Scan for the cell matching the given text and deliver its [x, y] coordinate at center. 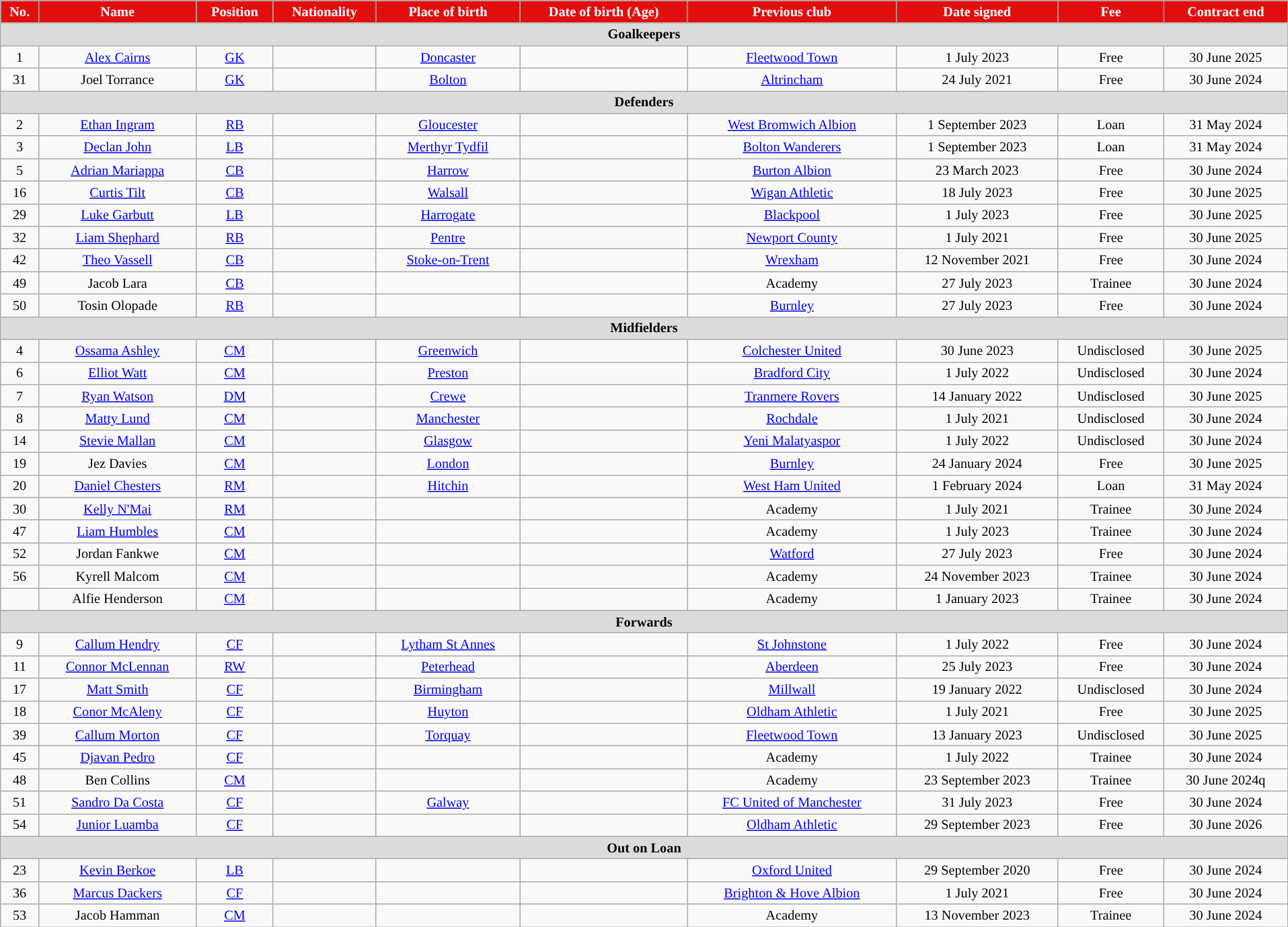
Bradford City [792, 373]
52 [20, 554]
23 March 2023 [977, 170]
Connor McLennan [117, 667]
Stoke-on-Trent [448, 260]
39 [20, 735]
Curtis Tilt [117, 192]
19 January 2022 [977, 690]
Ryan Watson [117, 396]
Walsall [448, 192]
Midfielders [644, 328]
6 [20, 373]
Ossama Ashley [117, 350]
Preston [448, 373]
Nationality [324, 11]
Glasgow [448, 441]
St Johnstone [792, 644]
49 [20, 283]
Liam Humbles [117, 531]
Date of birth (Age) [604, 11]
Kevin Berkoe [117, 870]
30 June 2023 [977, 350]
36 [20, 893]
45 [20, 757]
31 [20, 79]
Matt Smith [117, 690]
13 November 2023 [977, 916]
Torquay [448, 735]
Out on Loan [644, 848]
Huyton [448, 712]
Elliot Watt [117, 373]
25 July 2023 [977, 667]
Jacob Hamman [117, 916]
Place of birth [448, 11]
Doncaster [448, 56]
18 July 2023 [977, 192]
Watford [792, 554]
1 [20, 56]
DM [235, 396]
Harrogate [448, 215]
Harrow [448, 170]
19 [20, 463]
Name [117, 11]
54 [20, 825]
29 September 2023 [977, 825]
Rochdale [792, 418]
Greenwich [448, 350]
48 [20, 780]
Daniel Chesters [117, 486]
16 [20, 192]
31 July 2023 [977, 803]
Forwards [644, 622]
Birmingham [448, 690]
56 [20, 576]
Liam Shephard [117, 237]
Stevie Mallan [117, 441]
West Bromwich Albion [792, 124]
Marcus Dackers [117, 893]
Altrincham [792, 79]
Ben Collins [117, 780]
West Ham United [792, 486]
Defenders [644, 102]
Wrexham [792, 260]
51 [20, 803]
23 [20, 870]
Luke Garbutt [117, 215]
30 [20, 509]
Manchester [448, 418]
12 November 2021 [977, 260]
Blackpool [792, 215]
Jacob Lara [117, 283]
32 [20, 237]
2 [20, 124]
13 January 2023 [977, 735]
29 [20, 215]
Matty Lund [117, 418]
Position [235, 11]
Joel Torrance [117, 79]
Alfie Henderson [117, 599]
Jordan Fankwe [117, 554]
Galway [448, 803]
Tosin Olopade [117, 305]
Burton Albion [792, 170]
Theo Vassell [117, 260]
4 [20, 350]
Wigan Athletic [792, 192]
No. [20, 11]
Newport County [792, 237]
Kelly N'Mai [117, 509]
14 [20, 441]
Adrian Mariappa [117, 170]
50 [20, 305]
53 [20, 916]
Millwall [792, 690]
Pentre [448, 237]
Yeni Malatyaspor [792, 441]
30 June 2026 [1226, 825]
24 November 2023 [977, 576]
47 [20, 531]
11 [20, 667]
London [448, 463]
1 January 2023 [977, 599]
Contract end [1226, 11]
24 July 2021 [977, 79]
Oxford United [792, 870]
20 [20, 486]
1 February 2024 [977, 486]
Bolton Wanderers [792, 147]
Callum Morton [117, 735]
14 January 2022 [977, 396]
Previous club [792, 11]
7 [20, 396]
29 September 2020 [977, 870]
Lytham St Annes [448, 644]
18 [20, 712]
Ethan Ingram [117, 124]
Junior Luamba [117, 825]
Bolton [448, 79]
Peterhead [448, 667]
3 [20, 147]
FC United of Manchester [792, 803]
8 [20, 418]
24 January 2024 [977, 463]
Djavan Pedro [117, 757]
RW [235, 667]
Gloucester [448, 124]
Brighton & Hove Albion [792, 893]
Alex Cairns [117, 56]
Sandro Da Costa [117, 803]
Tranmere Rovers [792, 396]
Goalkeepers [644, 34]
23 September 2023 [977, 780]
Date signed [977, 11]
Colchester United [792, 350]
Kyrell Malcom [117, 576]
30 June 2024q [1226, 780]
Conor McAleny [117, 712]
17 [20, 690]
Crewe [448, 396]
Fee [1111, 11]
42 [20, 260]
Merthyr Tydfil [448, 147]
Callum Hendry [117, 644]
Declan John [117, 147]
Aberdeen [792, 667]
Jez Davies [117, 463]
9 [20, 644]
5 [20, 170]
Hitchin [448, 486]
